Capture the cell that displays the provided text and extract its [x, y] central coordinate. 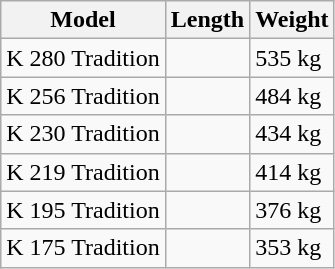
K 175 Tradition [83, 248]
K 230 Tradition [83, 134]
K 195 Tradition [83, 210]
K 256 Tradition [83, 96]
Model [83, 20]
K 280 Tradition [83, 58]
K 219 Tradition [83, 172]
535 kg [292, 58]
353 kg [292, 248]
484 kg [292, 96]
376 kg [292, 210]
Length [207, 20]
Weight [292, 20]
434 kg [292, 134]
414 kg [292, 172]
